Scan for the cell matching the given text and deliver its [x, y] coordinate at center. 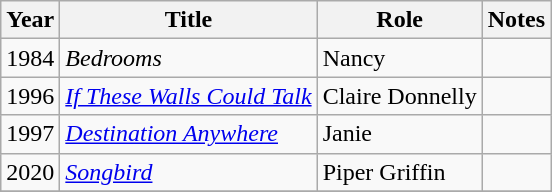
Nancy [400, 58]
Bedrooms [188, 58]
Destination Anywhere [188, 134]
Year [30, 20]
1996 [30, 96]
Title [188, 20]
If These Walls Could Talk [188, 96]
Piper Griffin [400, 172]
Claire Donnelly [400, 96]
Janie [400, 134]
Songbird [188, 172]
1997 [30, 134]
Role [400, 20]
1984 [30, 58]
2020 [30, 172]
Notes [516, 20]
